Determine the [X, Y] coordinate at the center of the cell enclosing the given text.  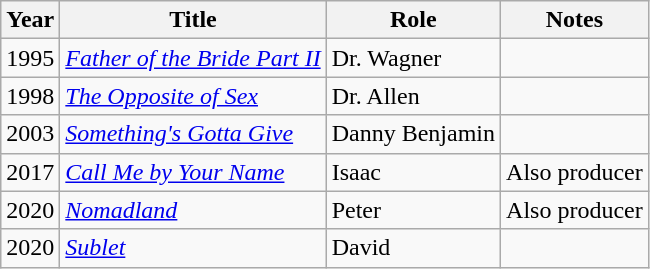
Title [193, 20]
Father of the Bride Part II [193, 58]
Nomadland [193, 210]
The Opposite of Sex [193, 96]
Peter [413, 210]
2003 [30, 134]
1995 [30, 58]
Role [413, 20]
Sublet [193, 248]
Year [30, 20]
Call Me by Your Name [193, 172]
Isaac [413, 172]
Danny Benjamin [413, 134]
David [413, 248]
Dr. Allen [413, 96]
2017 [30, 172]
1998 [30, 96]
Something's Gotta Give [193, 134]
Dr. Wagner [413, 58]
Notes [575, 20]
